Capture the cell that displays the provided text and extract its (x, y) central coordinate. 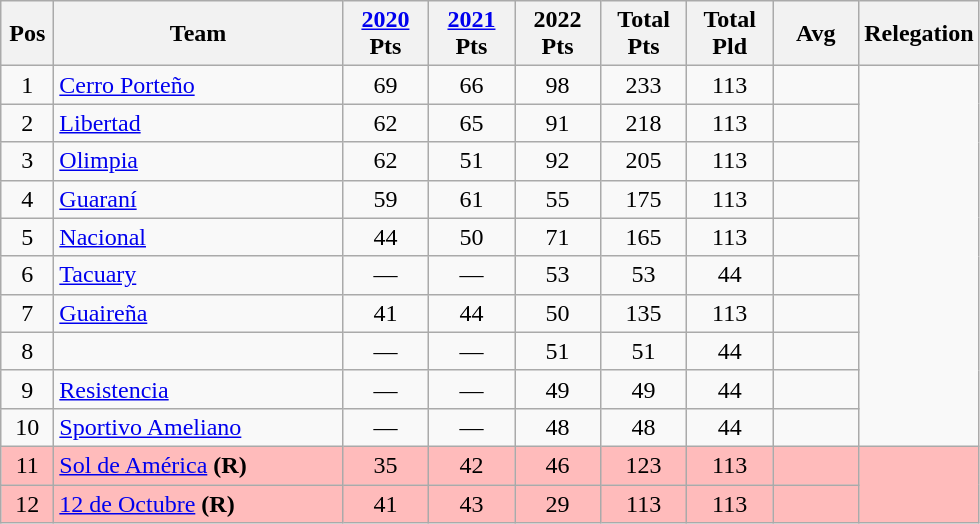
Olimpia (198, 161)
42 (471, 465)
8 (28, 351)
6 (28, 275)
35 (385, 465)
7 (28, 313)
Team (198, 34)
11 (28, 465)
59 (385, 199)
3 (28, 161)
12 (28, 503)
Guaireña (198, 313)
Nacional (198, 237)
123 (644, 465)
66 (471, 85)
218 (644, 123)
1 (28, 85)
10 (28, 427)
Avg (816, 34)
Sportivo Ameliano (198, 427)
98 (557, 85)
43 (471, 503)
205 (644, 161)
91 (557, 123)
2020Pts (385, 34)
2 (28, 123)
2021Pts (471, 34)
46 (557, 465)
Tacuary (198, 275)
135 (644, 313)
2022Pts (557, 34)
4 (28, 199)
233 (644, 85)
Guaraní (198, 199)
Pos (28, 34)
TotalPts (644, 34)
12 de Octubre (R) (198, 503)
71 (557, 237)
Libertad (198, 123)
61 (471, 199)
175 (644, 199)
Sol de América (R) (198, 465)
Relegation (919, 34)
9 (28, 389)
55 (557, 199)
Resistencia (198, 389)
65 (471, 123)
69 (385, 85)
165 (644, 237)
Cerro Porteño (198, 85)
5 (28, 237)
92 (557, 161)
TotalPld (730, 34)
29 (557, 503)
